Locate the cell with the specified text and output its (X, Y) center coordinate. 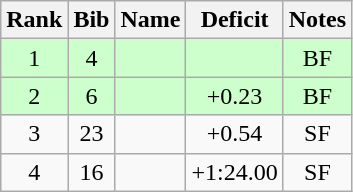
6 (92, 96)
Deficit (234, 20)
Notes (317, 20)
Bib (92, 20)
1 (34, 58)
2 (34, 96)
3 (34, 134)
Rank (34, 20)
+0.23 (234, 96)
+0.54 (234, 134)
Name (150, 20)
23 (92, 134)
16 (92, 172)
+1:24.00 (234, 172)
